Find where the given text appears and provide that cell's center as [x, y] coordinate. 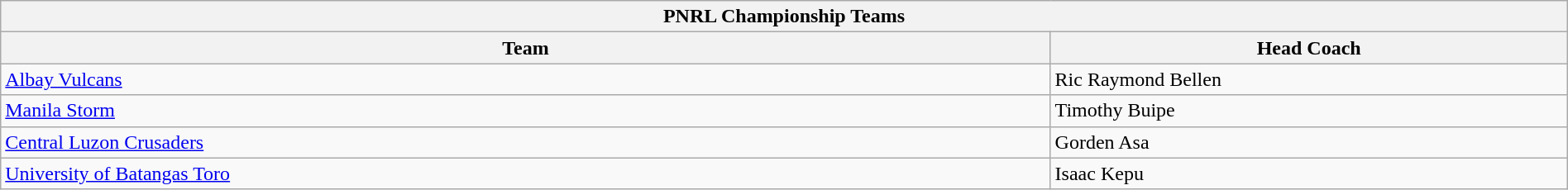
Team [526, 48]
Central Luzon Crusaders [526, 142]
Head Coach [1308, 48]
Albay Vulcans [526, 79]
University of Batangas Toro [526, 173]
Ric Raymond Bellen [1308, 79]
PNRL Championship Teams [784, 17]
Timothy Buipe [1308, 111]
Manila Storm [526, 111]
Isaac Kepu [1308, 173]
Gorden Asa [1308, 142]
